Pinpoint the cell where the given text exists, returning its (X, Y) midpoint coordinate. 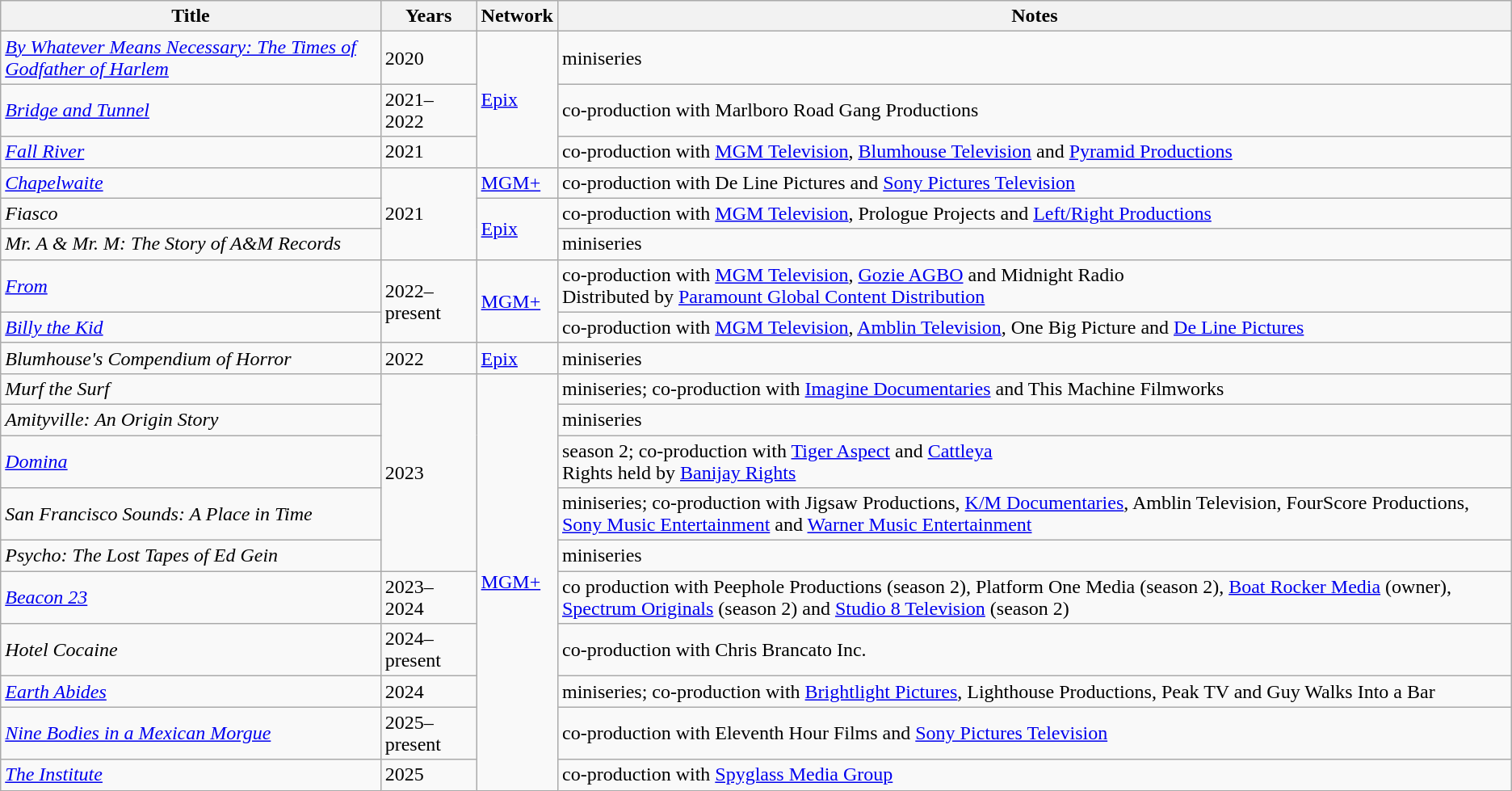
2024–present (428, 650)
Title (191, 16)
Murf the Surf (191, 389)
Chapelwaite (191, 183)
Mr. A & Mr. M: The Story of A&M Records (191, 244)
Fiasco (191, 213)
Network (517, 16)
co-production with MGM Television, Gozie AGBO and Midnight RadioDistributed by Paramount Global Content Distribution (1034, 286)
Hotel Cocaine (191, 650)
Amityville: An Origin Story (191, 419)
Notes (1034, 16)
2020 (428, 58)
Domina (191, 461)
season 2; co-production with Tiger Aspect and CattleyaRights held by Banijay Rights (1034, 461)
2021–2022 (428, 110)
co-production with MGM Television, Blumhouse Television and Pyramid Productions (1034, 152)
From (191, 286)
2022–present (428, 301)
co-production with Spyglass Media Group (1034, 775)
co-production with De Line Pictures and Sony Pictures Television (1034, 183)
Earth Abides (191, 692)
San Francisco Sounds: A Place in Time (191, 514)
Blumhouse's Compendium of Horror (191, 358)
co-production with Chris Brancato Inc. (1034, 650)
By Whatever Means Necessary: The Times of Godfather of Harlem (191, 58)
2023–2024 (428, 598)
Nine Bodies in a Mexican Morgue (191, 734)
The Institute (191, 775)
Beacon 23 (191, 598)
2025–present (428, 734)
Fall River (191, 152)
2024 (428, 692)
co-production with MGM Television, Amblin Television, One Big Picture and De Line Pictures (1034, 327)
miniseries; co-production with Brightlight Pictures, Lighthouse Productions, Peak TV and Guy Walks Into a Bar (1034, 692)
2025 (428, 775)
Years (428, 16)
2023 (428, 472)
co-production with MGM Television, Prologue Projects and Left/Right Productions (1034, 213)
Bridge and Tunnel (191, 110)
Psycho: The Lost Tapes of Ed Gein (191, 556)
2022 (428, 358)
co-production with Marlboro Road Gang Productions (1034, 110)
Billy the Kid (191, 327)
miniseries; co-production with Imagine Documentaries and This Machine Filmworks (1034, 389)
co-production with Eleventh Hour Films and Sony Pictures Television (1034, 734)
